Identify which cell holds the provided text, then report its [X, Y] central coordinate. 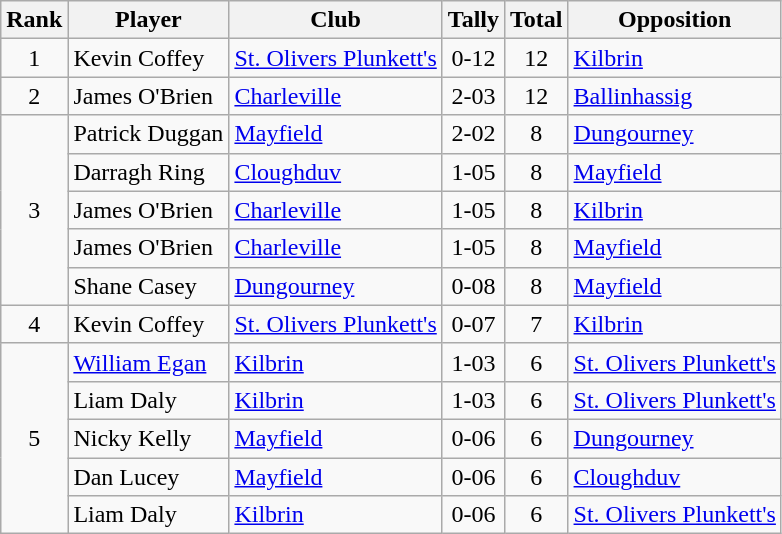
Tally [473, 20]
Ballinhassig [674, 96]
3 [34, 210]
0-12 [473, 58]
Darragh Ring [148, 172]
Total [536, 20]
Nicky Kelly [148, 438]
4 [34, 324]
7 [536, 324]
2 [34, 96]
0-08 [473, 286]
Player [148, 20]
Patrick Duggan [148, 134]
Club [336, 20]
2-03 [473, 96]
2-02 [473, 134]
Opposition [674, 20]
0-07 [473, 324]
William Egan [148, 362]
Dan Lucey [148, 477]
Rank [34, 20]
5 [34, 438]
1 [34, 58]
Shane Casey [148, 286]
